Output the [x, y] coordinate of the center of the cell containing the given text.  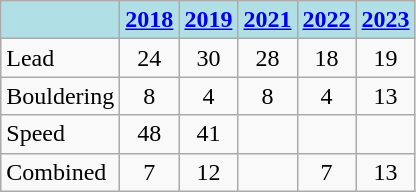
48 [150, 134]
Bouldering [60, 96]
41 [208, 134]
Speed [60, 134]
2021 [268, 20]
12 [208, 172]
2022 [326, 20]
2023 [386, 20]
18 [326, 58]
2019 [208, 20]
30 [208, 58]
28 [268, 58]
24 [150, 58]
2018 [150, 20]
Lead [60, 58]
Combined [60, 172]
19 [386, 58]
